Output the [x, y] coordinate of the center of the cell containing the given text.  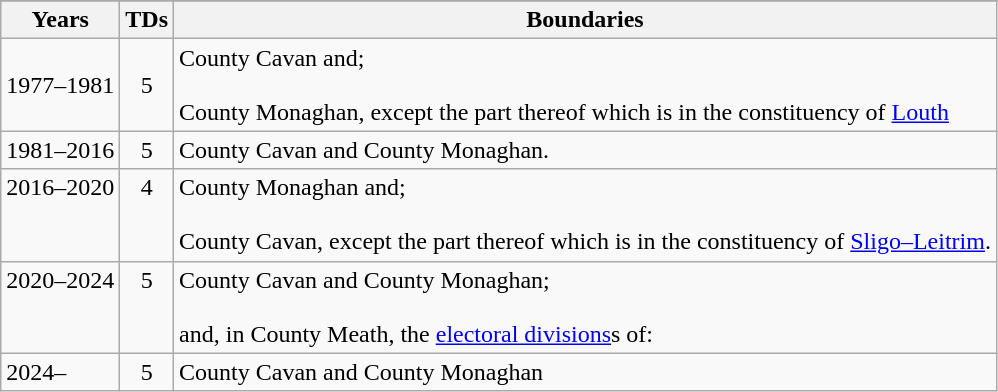
County Monaghan and;County Cavan, except the part thereof which is in the constituency of Sligo–Leitrim. [586, 215]
4 [147, 215]
2020–2024 [60, 307]
County Cavan and County Monaghan. [586, 150]
Years [60, 20]
County Cavan and;County Monaghan, except the part thereof which is in the constituency of Louth [586, 85]
1981–2016 [60, 150]
County Cavan and County Monaghan;and, in County Meath, the electoral divisionss of: [586, 307]
2016–2020 [60, 215]
County Cavan and County Monaghan [586, 372]
1977–1981 [60, 85]
TDs [147, 20]
Boundaries [586, 20]
2024– [60, 372]
